Determine the (x, y) coordinate at the center of the cell enclosing the given text.  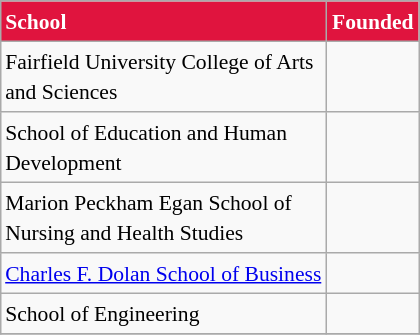
Founded (373, 21)
School of Engineering (164, 314)
School (164, 21)
School of Education and Human Development (164, 148)
Charles F. Dolan School of Business (164, 273)
Fairfield University College of Arts and Sciences (164, 78)
Marion Peckham Egan School of Nursing and Health Studies (164, 218)
